From the cell containing the given text, extract its center point as [X, Y] coordinate. 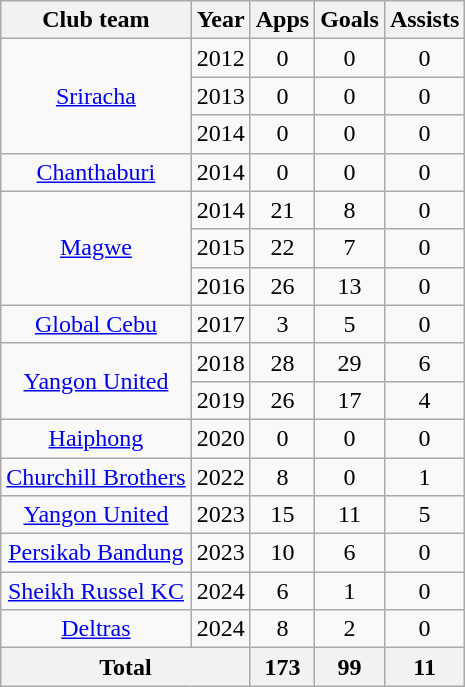
2017 [220, 324]
2016 [220, 286]
2019 [220, 400]
Total [126, 667]
7 [350, 248]
Goals [350, 20]
28 [282, 362]
2015 [220, 248]
Haiphong [96, 438]
21 [282, 210]
Club team [96, 20]
Year [220, 20]
2018 [220, 362]
Churchill Brothers [96, 477]
4 [424, 400]
10 [282, 553]
Assists [424, 20]
2022 [220, 477]
Magwe [96, 248]
2020 [220, 438]
Persikab Bandung [96, 553]
29 [350, 362]
Sheikh Russel KC [96, 591]
13 [350, 286]
Sriracha [96, 96]
Global Cebu [96, 324]
2 [350, 629]
Apps [282, 20]
17 [350, 400]
99 [350, 667]
15 [282, 515]
173 [282, 667]
Deltras [96, 629]
Chanthaburi [96, 172]
22 [282, 248]
2012 [220, 58]
2013 [220, 96]
3 [282, 324]
